Determine the (X, Y) coordinate at the center of the cell enclosing the given text.  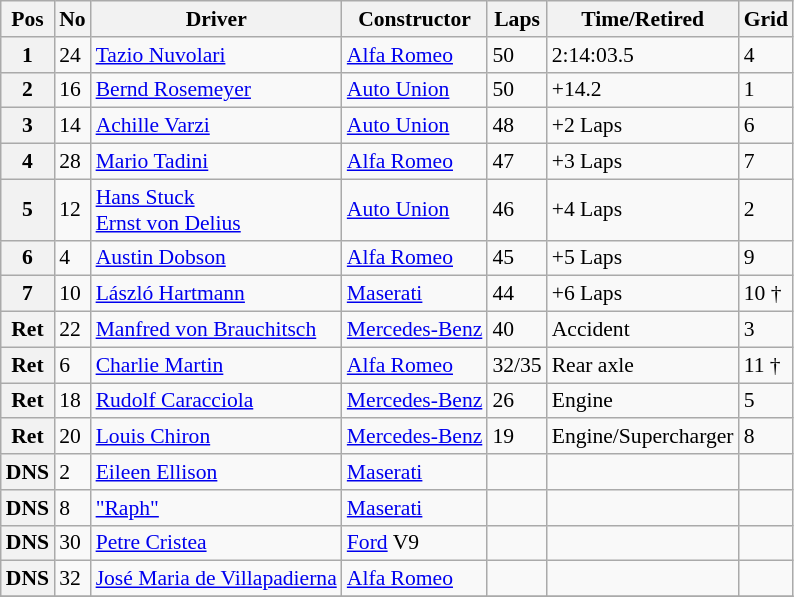
José Maria de Villapadierna (216, 579)
32/35 (516, 365)
Bernd Rosemeyer (216, 90)
+4 Laps (643, 210)
Achille Varzi (216, 126)
32 (72, 579)
Manfred von Brauchitsch (216, 330)
28 (72, 162)
16 (72, 90)
László Hartmann (216, 294)
Time/Retired (643, 19)
Accident (643, 330)
24 (72, 55)
10 † (766, 294)
+5 Laps (643, 258)
47 (516, 162)
22 (72, 330)
44 (516, 294)
Louis Chiron (216, 437)
18 (72, 401)
Rudolf Caracciola (216, 401)
+14.2 (643, 90)
Grid (766, 19)
2:14:03.5 (643, 55)
46 (516, 210)
Ford V9 (415, 543)
Engine/Supercharger (643, 437)
+6 Laps (643, 294)
Austin Dobson (216, 258)
Engine (643, 401)
No (72, 19)
10 (72, 294)
"Raph" (216, 508)
Mario Tadini (216, 162)
+3 Laps (643, 162)
12 (72, 210)
20 (72, 437)
Eileen Ellison (216, 472)
Tazio Nuvolari (216, 55)
40 (516, 330)
Driver (216, 19)
Constructor (415, 19)
11 † (766, 365)
14 (72, 126)
Hans Stuck Ernst von Delius (216, 210)
Pos (28, 19)
26 (516, 401)
48 (516, 126)
Charlie Martin (216, 365)
Petre Cristea (216, 543)
+2 Laps (643, 126)
45 (516, 258)
Laps (516, 19)
19 (516, 437)
30 (72, 543)
Rear axle (643, 365)
9 (766, 258)
